Detect which cell encompasses the target text, then output its [x, y] center coordinate. 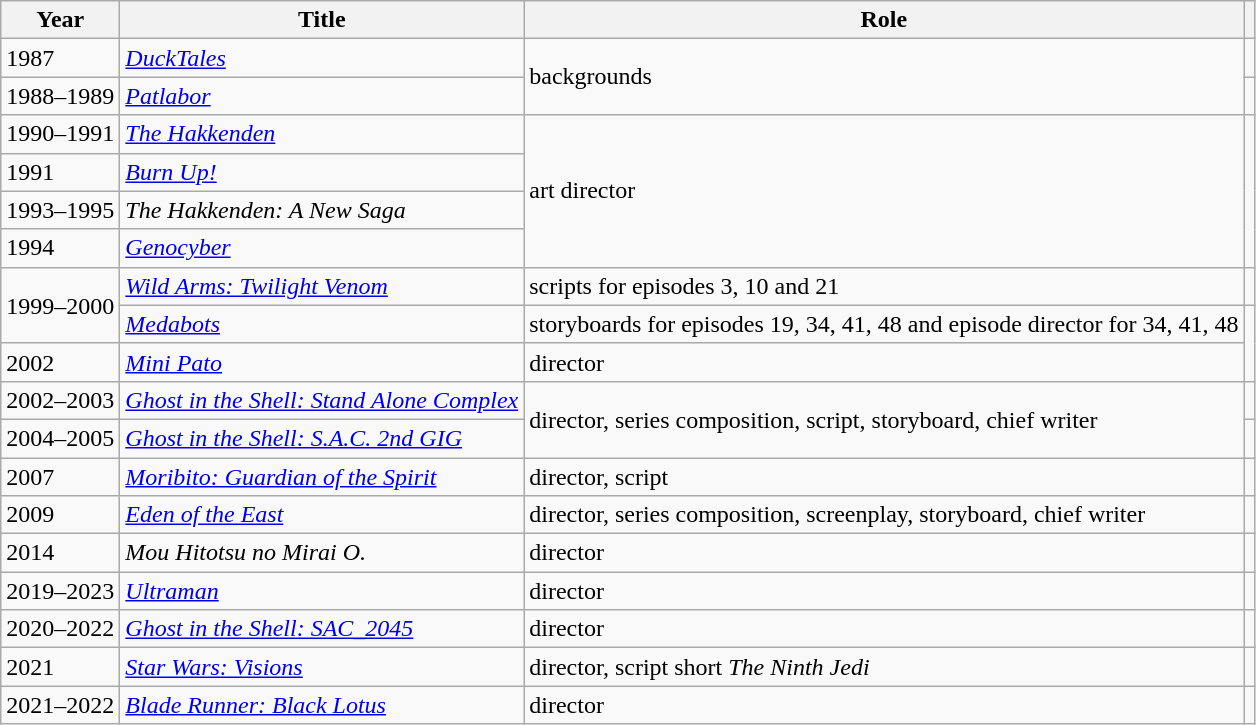
1993–1995 [60, 210]
Ghost in the Shell: Stand Alone Complex [322, 400]
Burn Up! [322, 172]
DuckTales [322, 58]
director, series composition, script, storyboard, chief writer [884, 419]
2020–2022 [60, 629]
2004–2005 [60, 438]
1999–2000 [60, 305]
Ultraman [322, 591]
Medabots [322, 324]
2019–2023 [60, 591]
2009 [60, 515]
Eden of the East [322, 515]
scripts for episodes 3, 10 and 21 [884, 286]
1994 [60, 248]
Mou Hitotsu no Mirai O. [322, 553]
Mini Pato [322, 362]
Moribito: Guardian of the Spirit [322, 477]
2002–2003 [60, 400]
2007 [60, 477]
Year [60, 20]
art director [884, 191]
director, script short The Ninth Jedi [884, 667]
Role [884, 20]
director, script [884, 477]
Patlabor [322, 96]
The Hakkenden [322, 134]
2021 [60, 667]
The Hakkenden: A New Saga [322, 210]
1991 [60, 172]
1990–1991 [60, 134]
director, series composition, screenplay, storyboard, chief writer [884, 515]
Star Wars: Visions [322, 667]
Blade Runner: Black Lotus [322, 705]
Wild Arms: Twilight Venom [322, 286]
1988–1989 [60, 96]
Ghost in the Shell: SAC_2045 [322, 629]
2014 [60, 553]
Ghost in the Shell: S.A.C. 2nd GIG [322, 438]
2002 [60, 362]
Genocyber [322, 248]
backgrounds [884, 77]
2021–2022 [60, 705]
1987 [60, 58]
storyboards for episodes 19, 34, 41, 48 and episode director for 34, 41, 48 [884, 324]
Title [322, 20]
